Detect which cell encompasses the target text, then output its [x, y] center coordinate. 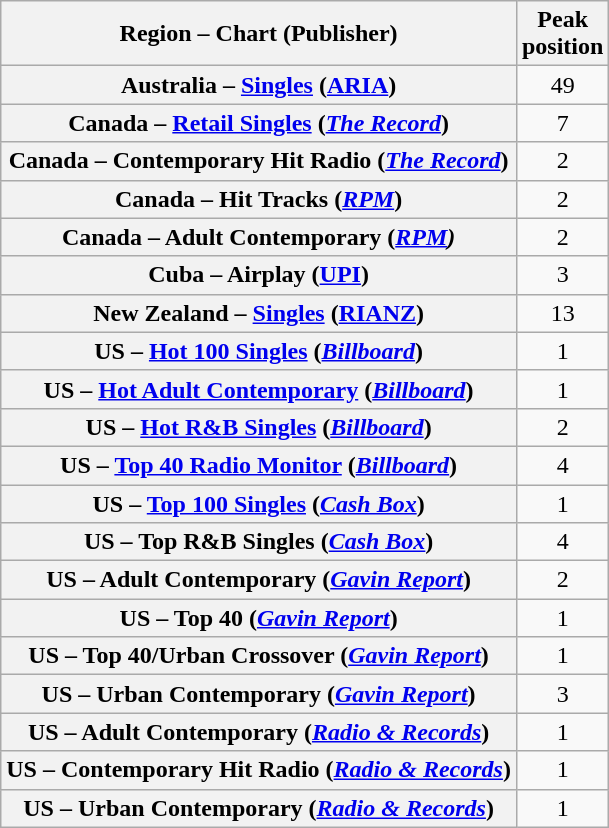
US – Contemporary Hit Radio (Radio & Records) [259, 770]
Canada – Retail Singles (The Record) [259, 123]
7 [562, 123]
Australia – Singles (ARIA) [259, 85]
US – Top 100 Singles (Cash Box) [259, 503]
US – Hot 100 Singles (Billboard) [259, 351]
US – Top R&B Singles (Cash Box) [259, 542]
Region – Chart (Publisher) [259, 34]
Canada – Hit Tracks (RPM) [259, 199]
US – Top 40 Radio Monitor (Billboard) [259, 465]
US – Top 40/Urban Crossover (Gavin Report) [259, 656]
US – Urban Contemporary (Radio & Records) [259, 808]
US – Adult Contemporary (Gavin Report) [259, 580]
Peak position [562, 34]
New Zealand – Singles (RIANZ) [259, 313]
13 [562, 313]
US – Hot Adult Contemporary (Billboard) [259, 389]
US – Top 40 (Gavin Report) [259, 618]
Canada – Contemporary Hit Radio (The Record) [259, 161]
Cuba – Airplay (UPI) [259, 275]
US – Hot R&B Singles (Billboard) [259, 427]
Canada – Adult Contemporary (RPM) [259, 237]
49 [562, 85]
US – Urban Contemporary (Gavin Report) [259, 694]
US – Adult Contemporary (Radio & Records) [259, 732]
